Provide the (X, Y) coordinate of the cell's center where the given text is located.  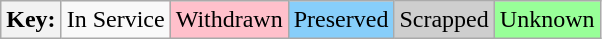
Withdrawn (229, 20)
Unknown (547, 20)
Scrapped (444, 20)
Preserved (341, 20)
Key: (31, 20)
In Service (116, 20)
